Extract the [x, y] coordinate from the center of the cell holding the provided text.  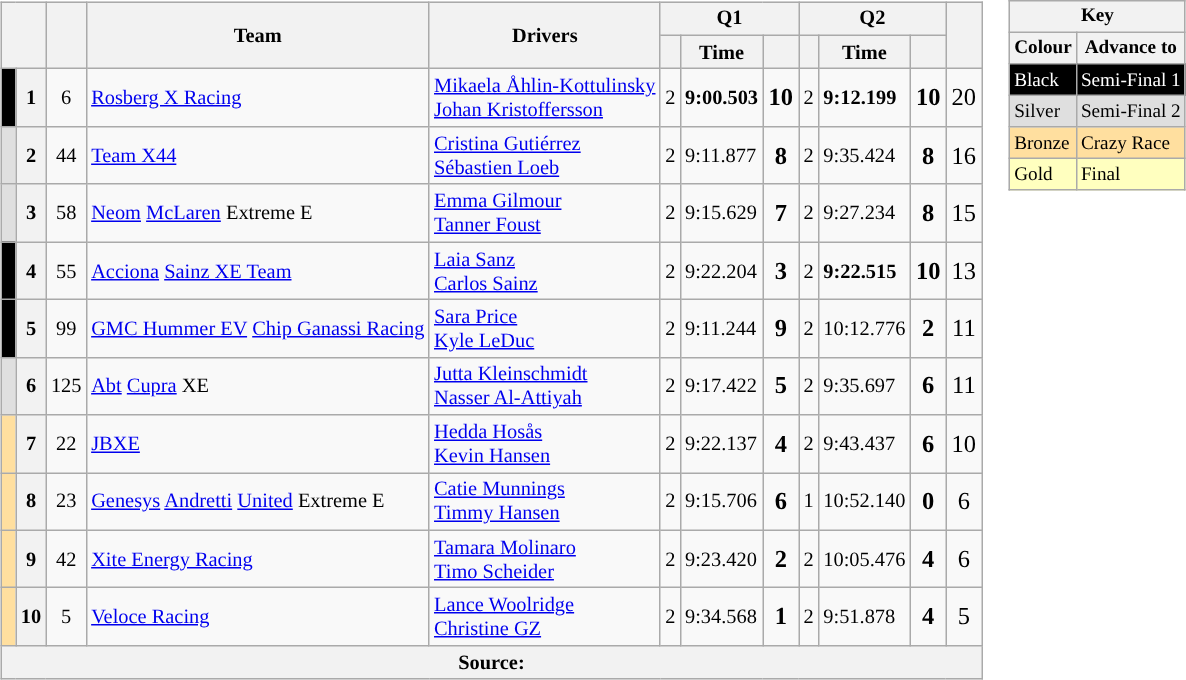
9:15.706 [722, 502]
Emma Gilmour Tanner Foust [544, 213]
Colour [1044, 48]
9:11.877 [722, 156]
Mikaela Åhlin-Kottulinsky Johan Kristoffersson [544, 98]
22 [66, 444]
Black [1044, 80]
Crazy Race [1130, 143]
Veloce Racing [258, 617]
Catie Munnings Timmy Hansen [544, 502]
Sara Price Kyle LeDuc [544, 329]
9:34.568 [722, 617]
Cristina Gutiérrez Sébastien Loeb [544, 156]
Lance Woolridge Christine GZ [544, 617]
9:51.878 [864, 617]
Jutta Kleinschmidt Nasser Al-Attiyah [544, 386]
Laia Sanz Carlos Sainz [544, 271]
55 [66, 271]
9:43.437 [864, 444]
13 [964, 271]
58 [66, 213]
JBXE [258, 444]
Key [1098, 16]
9:27.234 [864, 213]
Tamara Molinaro Timo Scheider [544, 559]
Neom McLaren Extreme E [258, 213]
42 [66, 559]
Bronze [1044, 143]
9:00.503 [722, 98]
9:23.420 [722, 559]
Q1 [729, 19]
Xite Energy Racing [258, 559]
Team X44 [258, 156]
Semi-Final 1 [1130, 80]
10:52.140 [864, 502]
99 [66, 329]
9:22.137 [722, 444]
Hedda Hosås Kevin Hansen [544, 444]
Acciona Sainz XE Team [258, 271]
20 [964, 98]
9:15.629 [722, 213]
Genesys Andretti United Extreme E [258, 502]
125 [66, 386]
9:12.199 [864, 98]
Rosberg X Racing [258, 98]
Advance to [1130, 48]
10:12.776 [864, 329]
9:35.424 [864, 156]
Silver [1044, 111]
9:22.515 [864, 271]
Gold [1044, 175]
9:11.244 [722, 329]
Semi-Final 2 [1130, 111]
9:35.697 [864, 386]
GMC Hummer EV Chip Ganassi Racing [258, 329]
15 [964, 213]
44 [66, 156]
Source: [491, 663]
Q2 [872, 19]
Final [1130, 175]
9:22.204 [722, 271]
23 [66, 502]
16 [964, 156]
Drivers [544, 36]
Abt Cupra XE [258, 386]
Team [258, 36]
9:17.422 [722, 386]
0 [928, 502]
10:05.476 [864, 559]
